Locate the cell with the specified text and output its [x, y] center coordinate. 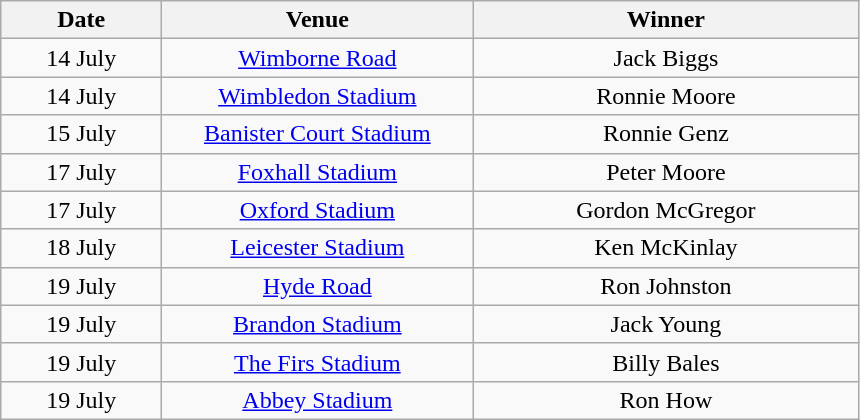
Banister Court Stadium [318, 134]
Peter Moore [666, 172]
Winner [666, 20]
Date [82, 20]
Jack Biggs [666, 58]
Venue [318, 20]
Abbey Stadium [318, 400]
Ronnie Moore [666, 96]
15 July [82, 134]
Hyde Road [318, 286]
Wimborne Road [318, 58]
Foxhall Stadium [318, 172]
Ron Johnston [666, 286]
Brandon Stadium [318, 324]
18 July [82, 248]
Billy Bales [666, 362]
Ron How [666, 400]
The Firs Stadium [318, 362]
Jack Young [666, 324]
Gordon McGregor [666, 210]
Oxford Stadium [318, 210]
Leicester Stadium [318, 248]
Wimbledon Stadium [318, 96]
Ronnie Genz [666, 134]
Ken McKinlay [666, 248]
